Find where the given text appears and provide that cell's center as (x, y) coordinate. 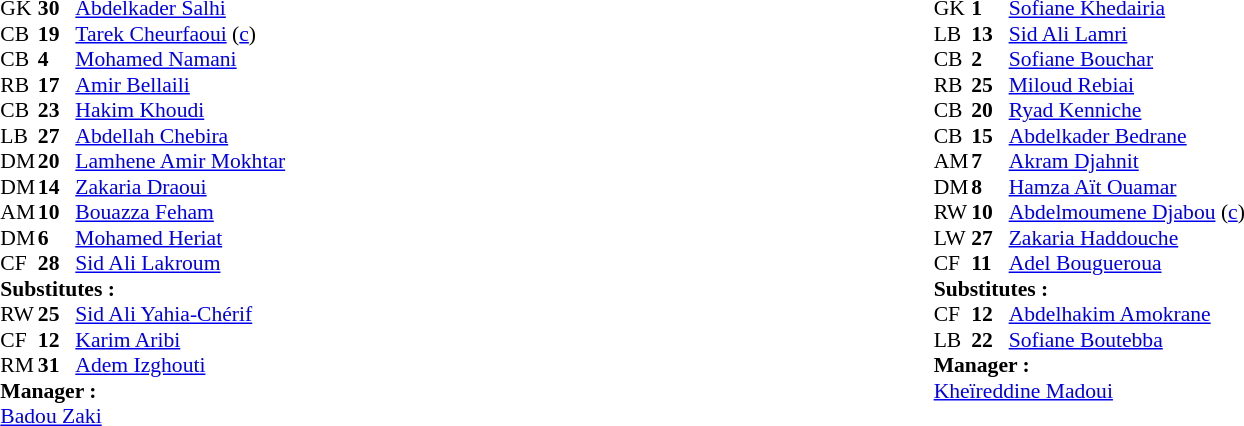
Mohamed Heriat (180, 238)
Tarek Cheurfaoui (c) (180, 34)
15 (990, 136)
Bouazza Feham (180, 213)
Amir Bellaili (180, 85)
6 (57, 238)
Adem Izghouti (180, 365)
Zakaria Draoui (180, 187)
Karim Aribi (180, 340)
RM (19, 365)
31 (57, 365)
28 (57, 263)
Mohamed Namani (180, 59)
19 (57, 34)
LW (953, 238)
2 (990, 59)
4 (57, 59)
Manager : (142, 391)
Sid Ali Yahia-Chérif (180, 315)
Lamhene Amir Mokhtar (180, 161)
13 (990, 34)
8 (990, 187)
Substitutes : (142, 289)
23 (57, 111)
22 (990, 340)
7 (990, 161)
11 (990, 263)
Abdellah Chebira (180, 136)
Hakim Khoudi (180, 111)
17 (57, 85)
14 (57, 187)
Sid Ali Lakroum (180, 263)
